Pinpoint the cell where the given text exists, returning its (X, Y) midpoint coordinate. 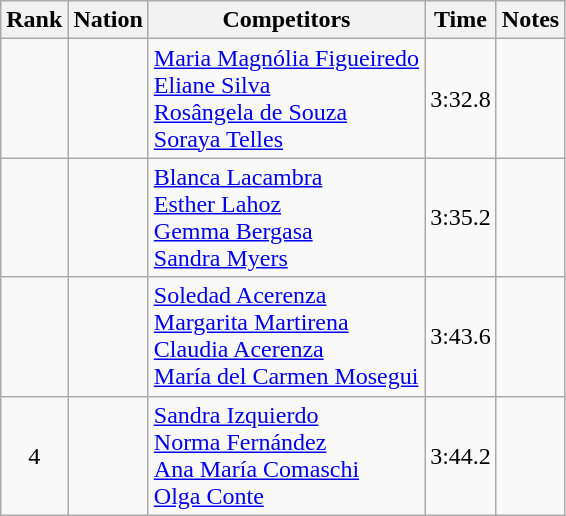
Time (461, 20)
Blanca LacambraEsther LahozGemma BergasaSandra Myers (286, 218)
Notes (530, 20)
4 (34, 456)
Sandra IzquierdoNorma FernándezAna María ComaschiOlga Conte (286, 456)
Soledad AcerenzaMargarita MartirenaClaudia AcerenzaMaría del Carmen Mosegui (286, 336)
Competitors (286, 20)
Rank (34, 20)
Nation (108, 20)
3:44.2 (461, 456)
3:32.8 (461, 98)
3:43.6 (461, 336)
3:35.2 (461, 218)
Maria Magnólia FigueiredoEliane SilvaRosângela de SouzaSoraya Telles (286, 98)
